Detect which cell encompasses the target text, then output its [X, Y] center coordinate. 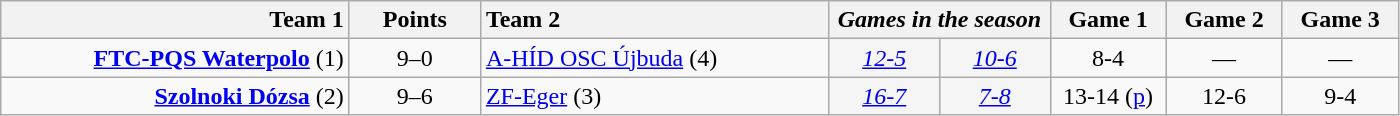
9–6 [414, 96]
Team 1 [176, 20]
Game 1 [1108, 20]
Game 3 [1340, 20]
9–0 [414, 58]
16-7 [884, 96]
Team 2 [654, 20]
Szolnoki Dózsa (2) [176, 96]
9-4 [1340, 96]
Games in the season [940, 20]
Game 2 [1224, 20]
10-6 [994, 58]
ZF-Eger (3) [654, 96]
12-5 [884, 58]
7-8 [994, 96]
FTC-PQS Waterpolo (1) [176, 58]
A-HÍD OSC Újbuda (4) [654, 58]
12-6 [1224, 96]
13-14 (p) [1108, 96]
8-4 [1108, 58]
Points [414, 20]
